Pinpoint the cell where the given text exists, returning its (x, y) midpoint coordinate. 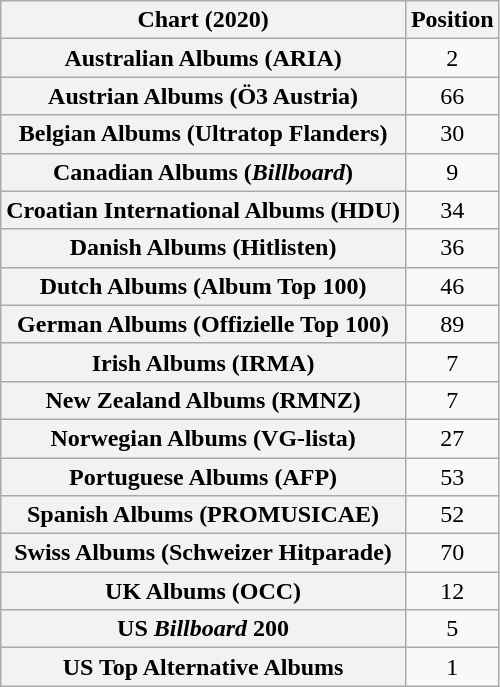
46 (452, 286)
52 (452, 515)
53 (452, 477)
Croatian International Albums (HDU) (204, 210)
34 (452, 210)
UK Albums (OCC) (204, 591)
9 (452, 172)
Dutch Albums (Album Top 100) (204, 286)
US Top Alternative Albums (204, 667)
Swiss Albums (Schweizer Hitparade) (204, 553)
Australian Albums (ARIA) (204, 58)
5 (452, 629)
70 (452, 553)
New Zealand Albums (RMNZ) (204, 400)
Austrian Albums (Ö3 Austria) (204, 96)
German Albums (Offizielle Top 100) (204, 324)
Irish Albums (IRMA) (204, 362)
Chart (2020) (204, 20)
2 (452, 58)
1 (452, 667)
Norwegian Albums (VG-lista) (204, 438)
US Billboard 200 (204, 629)
89 (452, 324)
66 (452, 96)
Portuguese Albums (AFP) (204, 477)
27 (452, 438)
Canadian Albums (Billboard) (204, 172)
Danish Albums (Hitlisten) (204, 248)
Belgian Albums (Ultratop Flanders) (204, 134)
Spanish Albums (PROMUSICAE) (204, 515)
30 (452, 134)
12 (452, 591)
36 (452, 248)
Position (452, 20)
